Find where the given text appears and provide that cell's center as [X, Y] coordinate. 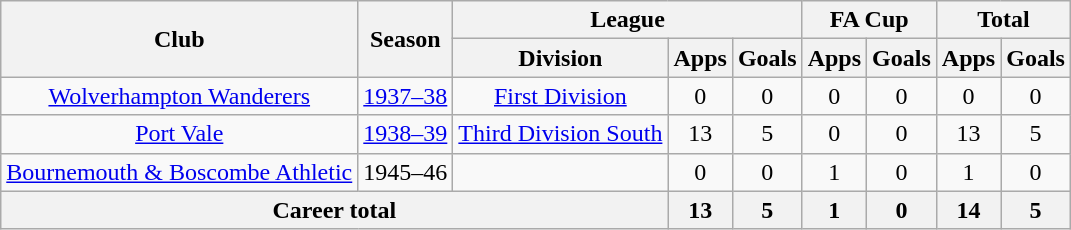
First Division [560, 96]
1937–38 [406, 96]
Division [560, 58]
1945–46 [406, 172]
Season [406, 39]
Wolverhampton Wanderers [180, 96]
Port Vale [180, 134]
14 [968, 210]
Third Division South [560, 134]
1938–39 [406, 134]
Club [180, 39]
Total [1003, 20]
FA Cup [869, 20]
Bournemouth & Boscombe Athletic [180, 172]
League [628, 20]
Career total [334, 210]
